Detect which cell encompasses the target text, then output its (x, y) center coordinate. 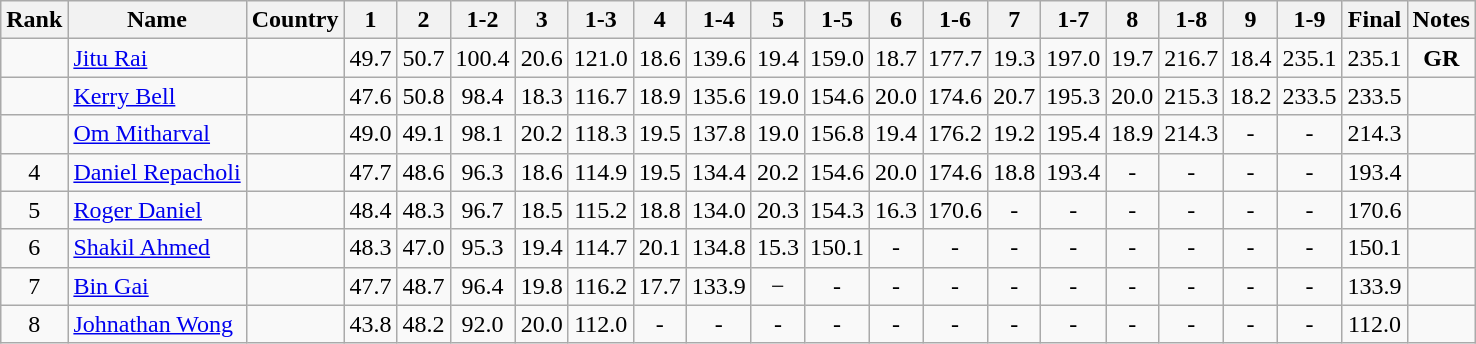
Name (157, 20)
Kerry Bell (157, 96)
48.2 (424, 324)
19.2 (1014, 134)
Om Mitharval (157, 134)
Johnathan Wong (157, 324)
139.6 (718, 58)
20.1 (660, 248)
17.7 (660, 286)
177.7 (956, 58)
Shakil Ahmed (157, 248)
Notes (1441, 20)
Roger Daniel (157, 210)
197.0 (1074, 58)
Jitu Rai (157, 58)
116.7 (600, 96)
20.3 (778, 210)
1-4 (718, 20)
9 (1250, 20)
215.3 (1192, 96)
18.2 (1250, 96)
50.8 (424, 96)
Daniel Repacholi (157, 172)
118.3 (600, 134)
1-7 (1074, 20)
18.7 (896, 58)
1-3 (600, 20)
18.5 (542, 210)
48.4 (370, 210)
49.7 (370, 58)
48.7 (424, 286)
Bin Gai (157, 286)
48.6 (424, 172)
98.4 (482, 96)
134.0 (718, 210)
156.8 (836, 134)
96.3 (482, 172)
137.8 (718, 134)
115.2 (600, 210)
134.8 (718, 248)
Country (295, 20)
20.7 (1014, 96)
1 (370, 20)
47.6 (370, 96)
195.4 (1074, 134)
135.6 (718, 96)
50.7 (424, 58)
1-5 (836, 20)
134.4 (718, 172)
92.0 (482, 324)
19.3 (1014, 58)
3 (542, 20)
19.8 (542, 286)
20.6 (542, 58)
195.3 (1074, 96)
121.0 (600, 58)
47.0 (424, 248)
1-6 (956, 20)
216.7 (1192, 58)
1-9 (1310, 20)
154.3 (836, 210)
114.9 (600, 172)
100.4 (482, 58)
Final (1374, 20)
Rank (34, 20)
96.4 (482, 286)
49.0 (370, 134)
114.7 (600, 248)
49.1 (424, 134)
96.7 (482, 210)
15.3 (778, 248)
176.2 (956, 134)
159.0 (836, 58)
1-8 (1192, 20)
1-2 (482, 20)
98.1 (482, 134)
16.3 (896, 210)
19.7 (1132, 58)
116.2 (600, 286)
95.3 (482, 248)
− (778, 286)
GR (1441, 58)
2 (424, 20)
43.8 (370, 324)
18.4 (1250, 58)
18.3 (542, 96)
